Search for the cell housing the specified text and yield its (x, y) center coordinate. 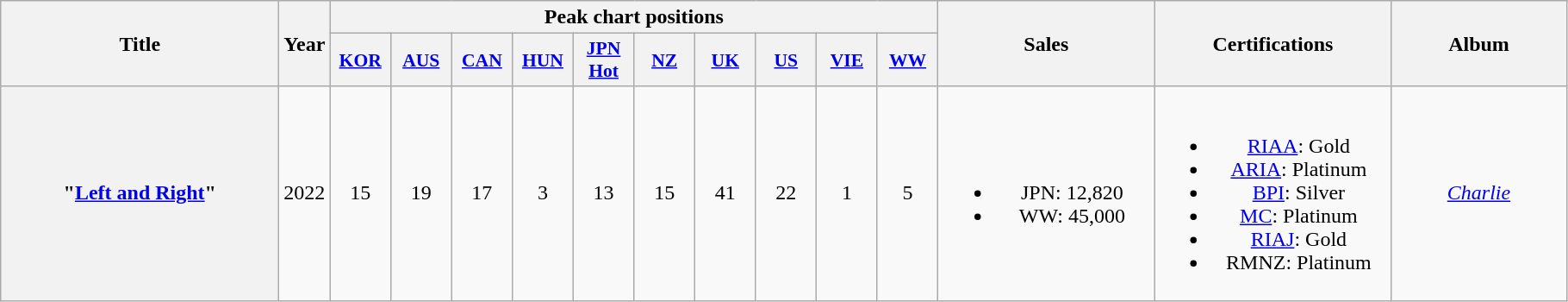
AUS (420, 60)
US (786, 60)
5 (908, 193)
RIAA: GoldARIA: PlatinumBPI: SilverMC: PlatinumRIAJ: GoldRMNZ: Platinum (1273, 193)
22 (786, 193)
Year (305, 43)
Charlie (1478, 193)
Sales (1046, 43)
13 (603, 193)
19 (420, 193)
HUN (543, 60)
41 (725, 193)
UK (725, 60)
KOR (360, 60)
2022 (305, 193)
3 (543, 193)
JPNHot (603, 60)
VIE (848, 60)
WW (908, 60)
Album (1478, 43)
"Left and Right" (140, 193)
Certifications (1273, 43)
1 (848, 193)
Peak chart positions (634, 17)
17 (482, 193)
JPN: 12,820WW: 45,000 (1046, 193)
CAN (482, 60)
NZ (665, 60)
Title (140, 43)
